Locate the cell with the specified text and output its [x, y] center coordinate. 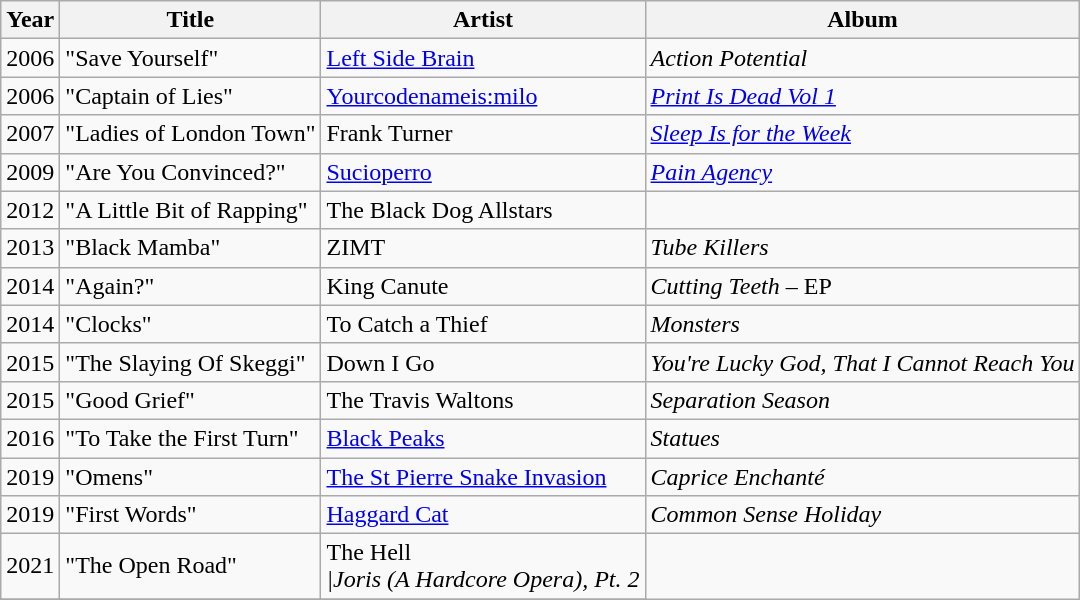
Cutting Teeth – EP [862, 286]
Sucioperro [483, 172]
The Hell|Joris (A Hardcore Opera), Pt. 2 [483, 566]
To Catch a Thief [483, 324]
Tube Killers [862, 248]
2021 [30, 566]
Common Sense Holiday [862, 515]
"Ladies of London Town" [190, 134]
Separation Season [862, 400]
"Good Grief" [190, 400]
2016 [30, 438]
Black Peaks [483, 438]
"Clocks" [190, 324]
"To Take the First Turn" [190, 438]
Haggard Cat [483, 515]
The Black Dog Allstars [483, 210]
Year [30, 20]
"The Open Road" [190, 566]
"Save Yourself" [190, 58]
Frank Turner [483, 134]
"A Little Bit of Rapping" [190, 210]
Artist [483, 20]
Monsters [862, 324]
Left Side Brain [483, 58]
Action Potential [862, 58]
"Are You Convinced?" [190, 172]
Album [862, 20]
King Canute [483, 286]
Down I Go [483, 362]
"Black Mamba" [190, 248]
2012 [30, 210]
ZIMT [483, 248]
Caprice Enchanté [862, 477]
"Again?" [190, 286]
Statues [862, 438]
Yourcodenameis:milo [483, 96]
Sleep Is for the Week [862, 134]
2007 [30, 134]
"Omens" [190, 477]
The Travis Waltons [483, 400]
2009 [30, 172]
You're Lucky God, That I Cannot Reach You [862, 362]
"Captain of Lies" [190, 96]
Print Is Dead Vol 1 [862, 96]
The St Pierre Snake Invasion [483, 477]
Title [190, 20]
Pain Agency [862, 172]
2013 [30, 248]
"First Words" [190, 515]
"The Slaying Of Skeggi" [190, 362]
